For the text-containing cell, return its midpoint in (X, Y) coordinate format. 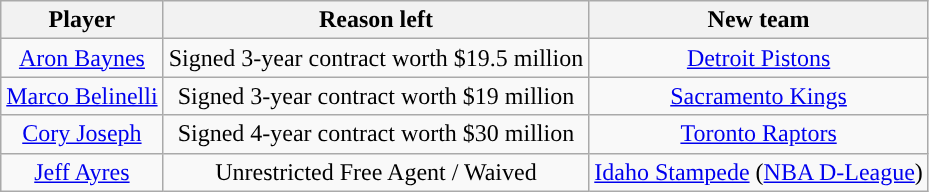
Unrestricted Free Agent / Waived (376, 172)
Detroit Pistons (759, 58)
Signed 3-year contract worth $19 million (376, 96)
Cory Joseph (82, 134)
Toronto Raptors (759, 134)
Signed 3-year contract worth $19.5 million (376, 58)
Signed 4-year contract worth $30 million (376, 134)
New team (759, 20)
Marco Belinelli (82, 96)
Idaho Stampede (NBA D-League) (759, 172)
Sacramento Kings (759, 96)
Reason left (376, 20)
Jeff Ayres (82, 172)
Player (82, 20)
Aron Baynes (82, 58)
